Find where the given text appears and provide that cell's center as (X, Y) coordinate. 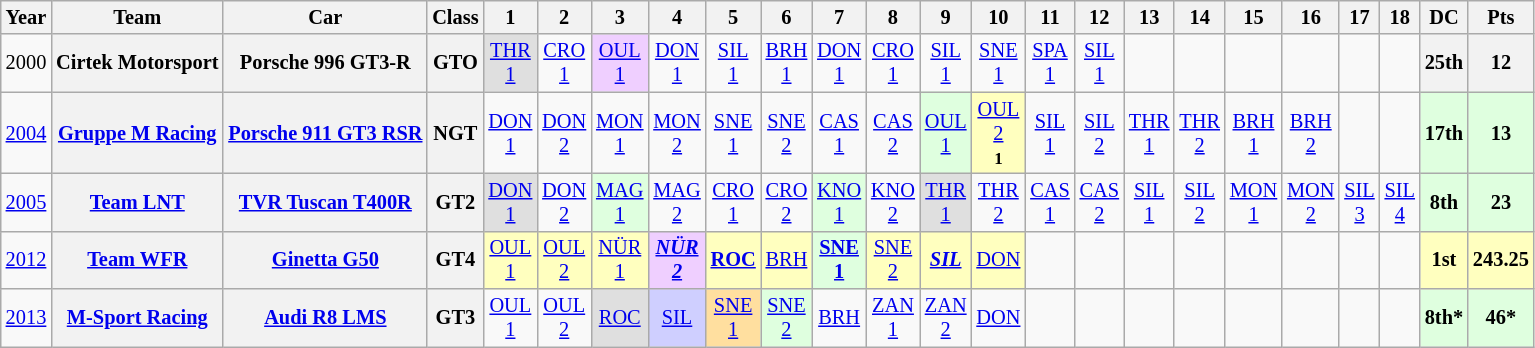
Audi R8 LMS (325, 318)
5 (734, 17)
3 (620, 17)
Team WFR (137, 260)
2004 (26, 133)
NÜR2 (676, 260)
KNO2 (893, 202)
NÜR1 (620, 260)
DC (1444, 17)
1st (1444, 260)
25th (1444, 63)
TVR Tuscan T400R (325, 202)
NGT (455, 133)
Gruppe M Racing (137, 133)
243.25 (1501, 260)
16 (1310, 17)
ZAN2 (946, 318)
8th* (1444, 318)
17th (1444, 133)
Class (455, 17)
2012 (26, 260)
18 (1400, 17)
1 (510, 17)
2013 (26, 318)
Ginetta G50 (325, 260)
10 (998, 17)
BRH2 (1310, 133)
2000 (26, 63)
9 (946, 17)
23 (1501, 202)
11 (1050, 17)
SIL3 (1359, 202)
GT2 (455, 202)
46* (1501, 318)
4 (676, 17)
M-Sport Racing (137, 318)
Year (26, 17)
17 (1359, 17)
7 (839, 17)
KNO1 (839, 202)
8th (1444, 202)
Porsche 911 GT3 RSR (325, 133)
Car (325, 17)
GT4 (455, 260)
GT3 (455, 318)
SIL4 (1400, 202)
MAG1 (620, 202)
2005 (26, 202)
Team (137, 17)
8 (893, 17)
GTO (455, 63)
SPA1 (1050, 63)
Pts (1501, 17)
CRO2 (787, 202)
15 (1254, 17)
ZAN1 (893, 318)
MAG2 (676, 202)
Porsche 996 GT3-R (325, 63)
Cirtek Motorsport (137, 63)
14 (1199, 17)
2 (564, 17)
6 (787, 17)
OUL21 (998, 133)
Team LNT (137, 202)
